Provide the [X, Y] coordinate of the cell's center where the given text is located.  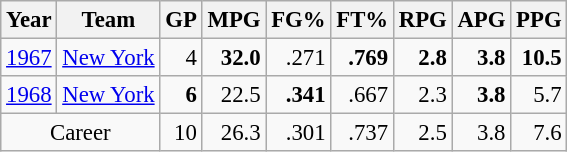
6 [181, 95]
MPG [234, 20]
32.0 [234, 58]
2.5 [422, 133]
.271 [298, 58]
7.6 [539, 133]
2.3 [422, 95]
1968 [29, 95]
10 [181, 133]
5.7 [539, 95]
4 [181, 58]
Career [80, 133]
10.5 [539, 58]
APG [482, 20]
22.5 [234, 95]
GP [181, 20]
FG% [298, 20]
1967 [29, 58]
Team [108, 20]
Year [29, 20]
26.3 [234, 133]
.769 [362, 58]
2.8 [422, 58]
FT% [362, 20]
PPG [539, 20]
.301 [298, 133]
.737 [362, 133]
.341 [298, 95]
.667 [362, 95]
RPG [422, 20]
